Search for the cell housing the specified text and yield its [X, Y] center coordinate. 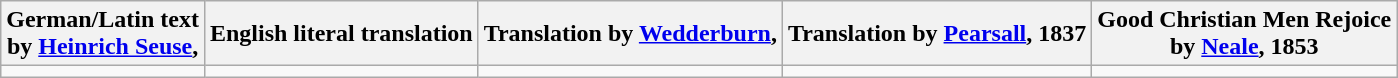
Good Christian Men Rejoiceby Neale, 1853 [1244, 34]
Translation by Pearsall, 1837 [936, 34]
Translation by Wedderburn, [630, 34]
German/Latin textby Heinrich Seuse, [103, 34]
English literal translation [341, 34]
